Return (x, y) of the center of cell containing provided text 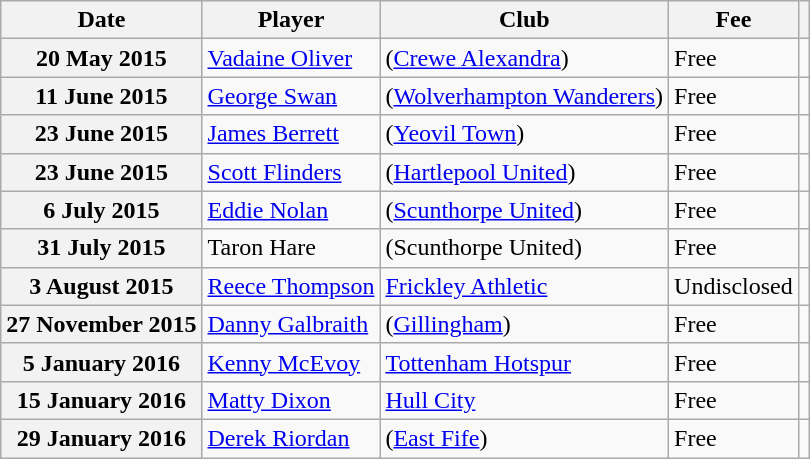
Hull City (524, 400)
6 July 2015 (102, 210)
3 August 2015 (102, 286)
(Yeovil Town) (524, 134)
20 May 2015 (102, 58)
Danny Galbraith (291, 324)
Kenny McEvoy (291, 362)
Club (524, 20)
Undisclosed (734, 286)
27 November 2015 (102, 324)
Vadaine Oliver (291, 58)
Eddie Nolan (291, 210)
Frickley Athletic (524, 286)
31 July 2015 (102, 248)
(Wolverhampton Wanderers) (524, 96)
(Gillingham) (524, 324)
15 January 2016 (102, 400)
(East Fife) (524, 438)
5 January 2016 (102, 362)
Player (291, 20)
Matty Dixon (291, 400)
Scott Flinders (291, 172)
Tottenham Hotspur (524, 362)
11 June 2015 (102, 96)
(Hartlepool United) (524, 172)
James Berrett (291, 134)
Fee (734, 20)
George Swan (291, 96)
29 January 2016 (102, 438)
Date (102, 20)
Reece Thompson (291, 286)
Derek Riordan (291, 438)
(Crewe Alexandra) (524, 58)
Taron Hare (291, 248)
